For the text-containing cell, return its midpoint in (X, Y) coordinate format. 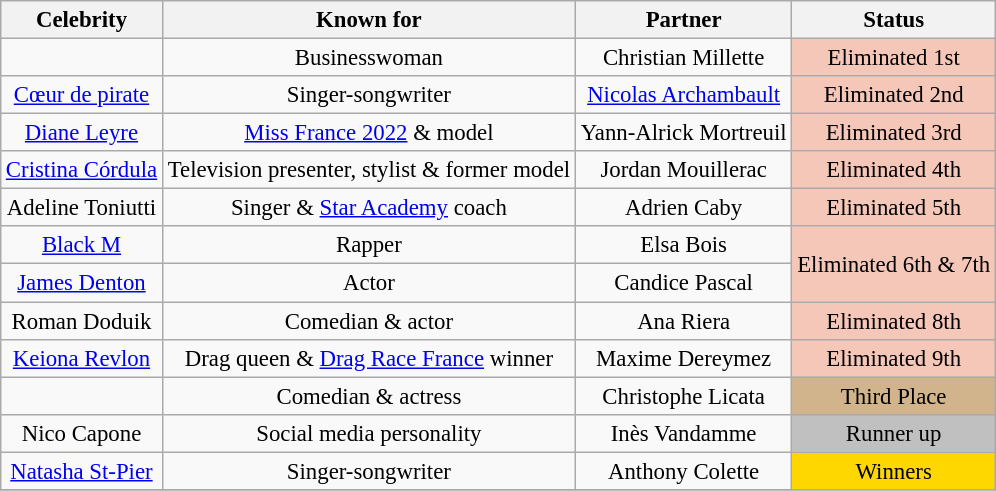
Christian Millette (683, 57)
Eliminated 9th (894, 358)
Cœur de pirate (82, 95)
Roman Doduik (82, 321)
James Denton (82, 283)
Adeline Toniutti (82, 208)
Nico Capone (82, 433)
Ana Riera (683, 321)
Comedian & actor (368, 321)
Elsa Bois (683, 245)
Maxime Dereymez (683, 358)
Jordan Mouillerac (683, 170)
Inès Vandamme (683, 433)
Third Place (894, 396)
Rapper (368, 245)
Eliminated 1st (894, 57)
Eliminated 3rd (894, 133)
Businesswoman (368, 57)
Candice Pascal (683, 283)
Drag queen & Drag Race France winner (368, 358)
Eliminated 6th & 7th (894, 264)
Social media personality (368, 433)
Cristina Córdula (82, 170)
Eliminated 4th (894, 170)
Eliminated 5th (894, 208)
Anthony Colette (683, 471)
Actor (368, 283)
Adrien Caby (683, 208)
Runner up (894, 433)
Winners (894, 471)
Black M (82, 245)
Partner (683, 20)
Comedian & actress (368, 396)
Miss France 2022 & model (368, 133)
Television presenter, stylist & former model (368, 170)
Christophe Licata (683, 396)
Singer & Star Academy coach (368, 208)
Nicolas Archambault (683, 95)
Known for (368, 20)
Diane Leyre (82, 133)
Yann-Alrick Mortreuil (683, 133)
Natasha St-Pier (82, 471)
Eliminated 8th (894, 321)
Status (894, 20)
Celebrity (82, 20)
Keiona Revlon (82, 358)
Eliminated 2nd (894, 95)
